Find where the given text appears and provide that cell's center as (x, y) coordinate. 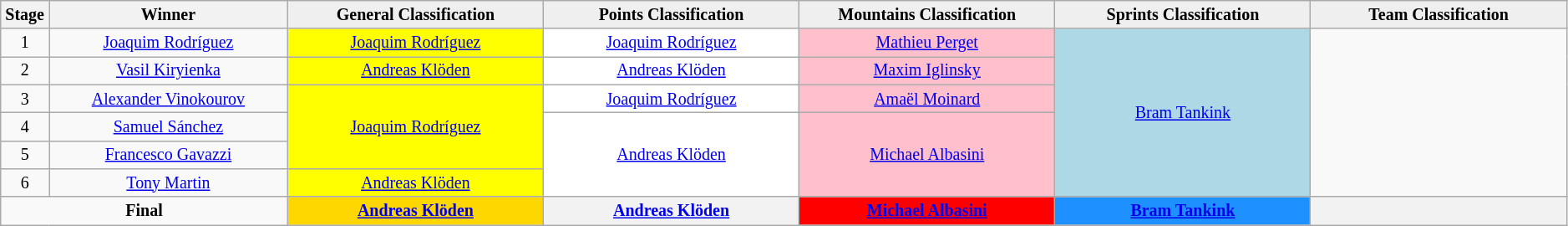
Final (145, 211)
Vasil Kiryienka (169, 70)
Team Classification (1439, 15)
Amaël Moinard (927, 99)
1 (25, 44)
Mathieu Perget (927, 44)
Stage (25, 15)
Mountains Classification (927, 15)
Francesco Gavazzi (169, 154)
3 (25, 99)
2 (25, 70)
General Classification (415, 15)
Maxim Iglinsky (927, 70)
Winner (169, 15)
Tony Martin (169, 182)
6 (25, 182)
Sprints Classification (1183, 15)
5 (25, 154)
4 (25, 127)
Samuel Sánchez (169, 127)
Points Classification (671, 15)
Alexander Vinokourov (169, 99)
